Scan for the cell matching the given text and deliver its [x, y] coordinate at center. 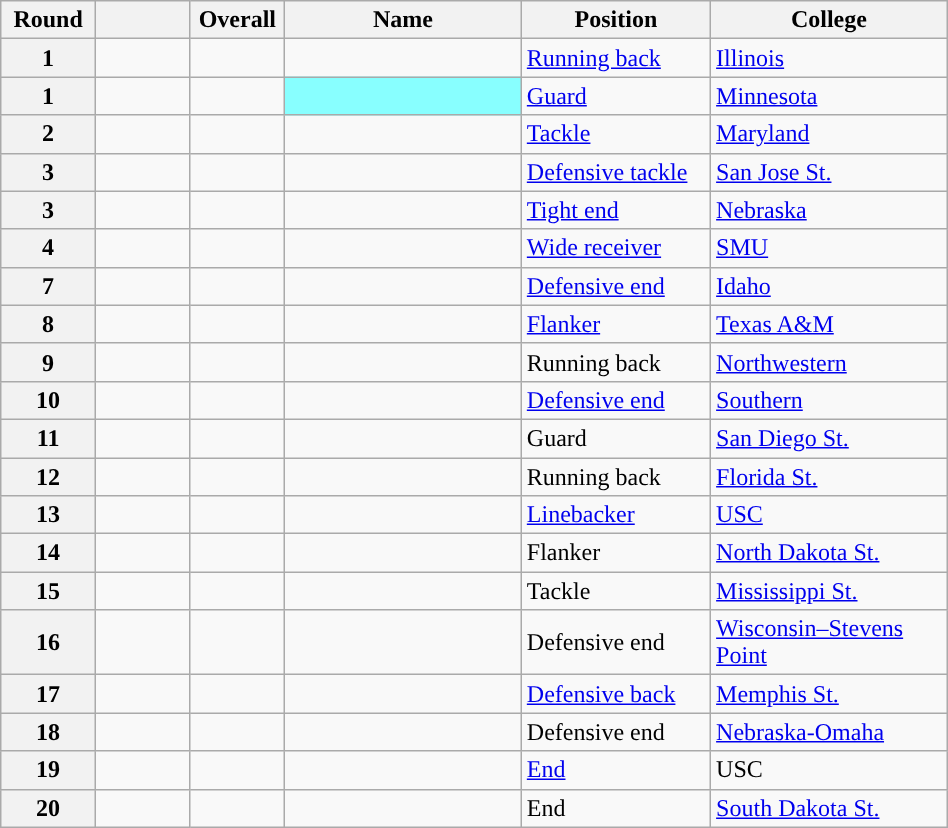
College [830, 20]
18 [48, 732]
Wide receiver [616, 248]
16 [48, 642]
11 [48, 438]
Linebacker [616, 515]
15 [48, 591]
2 [48, 134]
19 [48, 770]
Texas A&M [830, 324]
Memphis St. [830, 694]
Defensive tackle [616, 172]
Defensive back [616, 694]
Southern [830, 400]
Minnesota [830, 96]
Position [616, 20]
Maryland [830, 134]
Round [48, 20]
Northwestern [830, 362]
Nebraska [830, 210]
San Diego St. [830, 438]
Mississippi St. [830, 591]
7 [48, 286]
Name [404, 20]
Illinois [830, 58]
Overall [238, 20]
Wisconsin–Stevens Point [830, 642]
9 [48, 362]
4 [48, 248]
10 [48, 400]
8 [48, 324]
SMU [830, 248]
San Jose St. [830, 172]
South Dakota St. [830, 808]
Tight end [616, 210]
Nebraska-Omaha [830, 732]
Idaho [830, 286]
North Dakota St. [830, 553]
20 [48, 808]
13 [48, 515]
14 [48, 553]
Florida St. [830, 477]
17 [48, 694]
12 [48, 477]
